Return the [X, Y] coordinate for the center point of the cell that contains the specified text.  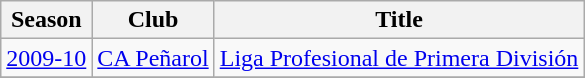
CA Peñarol [153, 58]
2009-10 [46, 58]
Season [46, 20]
Club [153, 20]
Title [399, 20]
Liga Profesional de Primera División [399, 58]
